Provide the (x, y) coordinate of the cell's center where the given text is located.  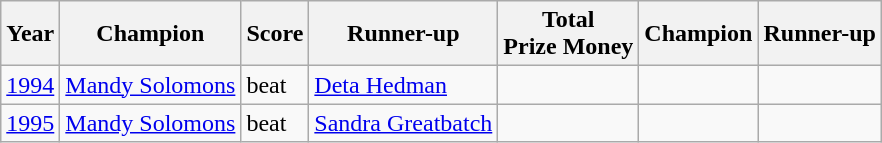
TotalPrize Money (568, 34)
1995 (30, 123)
Year (30, 34)
Score (275, 34)
Deta Hedman (404, 85)
1994 (30, 85)
Sandra Greatbatch (404, 123)
